From the cell containing the given text, extract its center point as [X, Y] coordinate. 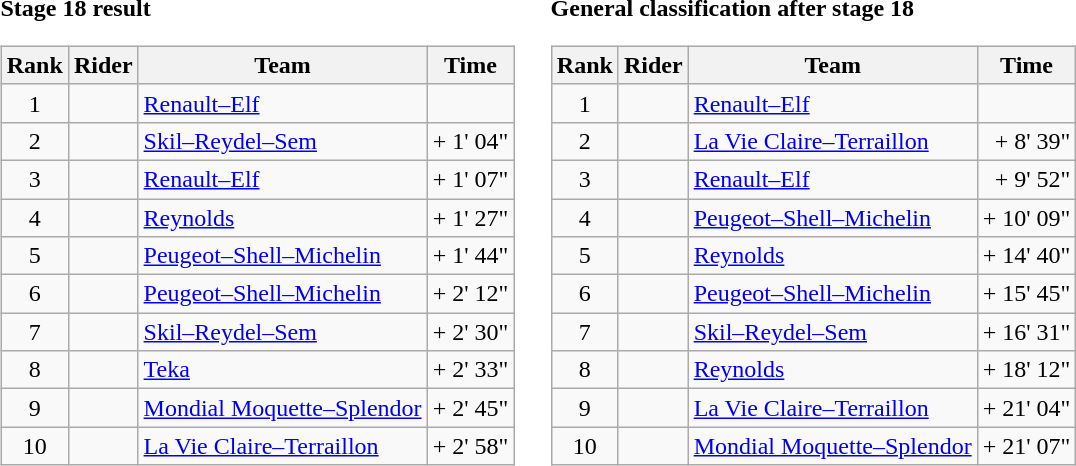
+ 10' 09" [1026, 217]
+ 21' 07" [1026, 446]
+ 18' 12" [1026, 370]
+ 1' 44" [470, 256]
+ 21' 04" [1026, 408]
+ 2' 58" [470, 446]
+ 2' 12" [470, 294]
+ 1' 27" [470, 217]
+ 16' 31" [1026, 332]
+ 14' 40" [1026, 256]
Teka [282, 370]
+ 2' 33" [470, 370]
+ 2' 30" [470, 332]
+ 8' 39" [1026, 141]
+ 1' 07" [470, 179]
+ 9' 52" [1026, 179]
+ 1' 04" [470, 141]
+ 2' 45" [470, 408]
+ 15' 45" [1026, 294]
